Search for the cell housing the specified text and yield its [X, Y] center coordinate. 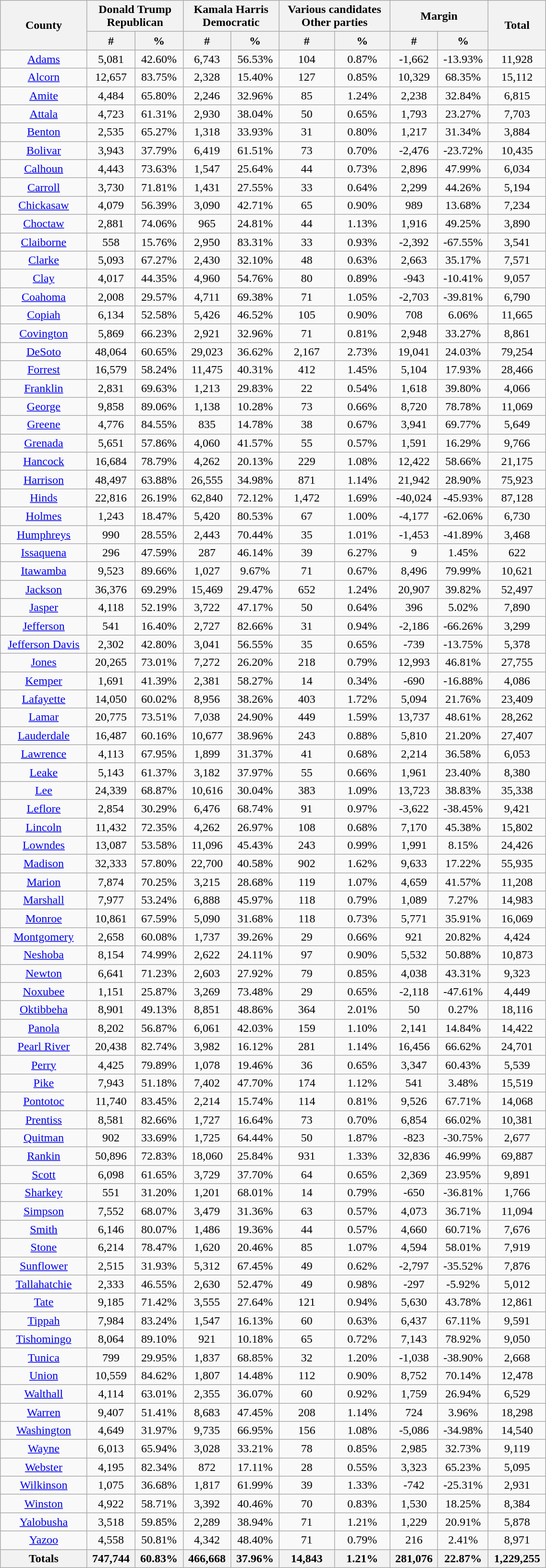
10,329 [414, 77]
74.99% [159, 955]
3.48% [463, 1083]
6,476 [207, 808]
2,369 [414, 1175]
Tate [44, 1302]
1,486 [207, 1229]
5,532 [414, 955]
4,484 [111, 96]
5,869 [111, 333]
-25.31% [463, 1485]
47.45% [255, 1412]
11,069 [517, 406]
1,618 [414, 388]
0.80% [362, 132]
8,720 [414, 406]
-16.88% [463, 681]
40.58% [255, 864]
551 [111, 1193]
3,347 [414, 1065]
3,323 [414, 1467]
4,017 [111, 279]
6,790 [517, 297]
14,983 [517, 900]
1,431 [207, 187]
-2,392 [414, 242]
990 [111, 535]
7,143 [414, 1339]
Choctaw [44, 223]
8,971 [517, 1540]
County [44, 25]
5,093 [111, 260]
1.59% [362, 717]
3,182 [207, 772]
1.87% [362, 1138]
65.80% [159, 96]
Lincoln [44, 827]
1.01% [362, 535]
1.72% [362, 699]
Clay [44, 279]
12,657 [111, 77]
Kamala HarrisDemocratic [231, 16]
7,272 [207, 662]
7,890 [517, 608]
4,922 [111, 1504]
2,985 [414, 1449]
4,114 [111, 1394]
Smith [44, 1229]
-67.55% [463, 242]
1.62% [362, 864]
9,891 [517, 1175]
66.23% [159, 333]
30.29% [159, 808]
Holmes [44, 516]
Attala [44, 114]
208 [306, 1412]
52,497 [517, 589]
Sharkey [44, 1193]
11,432 [111, 827]
5,649 [517, 425]
78.92% [463, 1339]
20,438 [111, 1046]
0.92% [362, 1394]
104 [306, 59]
53.58% [159, 845]
31.93% [159, 1266]
68.74% [255, 808]
23.95% [463, 1175]
1,817 [207, 1485]
Prentiss [44, 1120]
18,060 [207, 1156]
2,535 [111, 132]
2,603 [207, 973]
8,581 [111, 1120]
Benton [44, 132]
8,380 [517, 772]
-1,453 [414, 535]
20.82% [463, 937]
466,668 [207, 1558]
48 [306, 260]
32 [306, 1357]
Lawrence [44, 754]
37.70% [255, 1175]
Greene [44, 425]
60.02% [159, 699]
2,950 [207, 242]
Pike [44, 1083]
-13.75% [463, 644]
47.17% [255, 608]
1,217 [414, 132]
2,831 [111, 388]
5,651 [111, 443]
2,663 [414, 260]
10,621 [517, 571]
2,931 [517, 1485]
9,185 [111, 1302]
33.27% [463, 333]
Jefferson Davis [44, 644]
23,409 [517, 699]
22,816 [111, 498]
84.62% [159, 1375]
11,094 [517, 1211]
Lowndes [44, 845]
3,941 [414, 425]
5.02% [463, 608]
4,723 [111, 114]
12,993 [414, 662]
36.58% [463, 754]
383 [306, 790]
9,633 [414, 864]
75,923 [517, 479]
1.05% [362, 297]
6,214 [111, 1248]
12,861 [517, 1302]
15,802 [517, 827]
84.55% [159, 425]
5,426 [207, 315]
78.47% [159, 1248]
27.92% [255, 973]
1,620 [207, 1248]
835 [207, 425]
Amite [44, 96]
4,195 [111, 1467]
65.94% [159, 1449]
3,729 [207, 1175]
Leake [44, 772]
Quitman [44, 1138]
Totals [44, 1558]
2,668 [517, 1357]
16,684 [111, 461]
14.84% [463, 1028]
6,437 [414, 1321]
48,064 [111, 352]
21.20% [463, 735]
68.01% [255, 1193]
8,901 [111, 1010]
2,881 [111, 223]
5,194 [517, 187]
Grenada [44, 443]
2,443 [207, 535]
83.45% [159, 1101]
30.04% [255, 790]
Monroe [44, 919]
72.83% [159, 1156]
41.39% [159, 681]
63.88% [159, 479]
7,977 [111, 900]
3,299 [517, 626]
747,744 [111, 1558]
42.60% [159, 59]
2.01% [362, 1010]
2,515 [111, 1266]
48.61% [463, 717]
6,888 [207, 900]
10,435 [517, 150]
7,234 [517, 205]
25.87% [159, 992]
43.31% [463, 973]
21,942 [414, 479]
47.99% [463, 169]
2,854 [111, 808]
89.10% [159, 1339]
Harrison [44, 479]
16,579 [111, 370]
2,289 [207, 1522]
Neshoba [44, 955]
68.07% [159, 1211]
Jackson [44, 589]
396 [414, 608]
1.10% [362, 1028]
2,355 [207, 1394]
69,887 [517, 1156]
19.36% [255, 1229]
47.59% [159, 553]
4,066 [517, 388]
281,076 [414, 1558]
8,683 [207, 1412]
37.97% [255, 772]
5,378 [517, 644]
1,691 [111, 681]
119 [306, 882]
-5.92% [463, 1284]
Margin [439, 16]
-690 [414, 681]
1,759 [414, 1394]
6.06% [463, 315]
17.93% [463, 370]
38 [306, 425]
3,982 [207, 1046]
-2,797 [414, 1266]
20,907 [414, 589]
Total [517, 25]
4,711 [207, 297]
0.87% [362, 59]
15,469 [207, 589]
287 [207, 553]
16,069 [517, 919]
3,269 [207, 992]
32,333 [111, 864]
Sunflower [44, 1266]
37.79% [159, 150]
9 [414, 553]
0.62% [362, 1266]
1,807 [207, 1375]
Madison [44, 864]
-36.81% [463, 1193]
51.18% [159, 1083]
364 [306, 1010]
3,392 [207, 1504]
-35.52% [463, 1266]
1.09% [362, 790]
16.13% [255, 1321]
Coahoma [44, 297]
48.40% [255, 1540]
Marion [44, 882]
8,384 [517, 1504]
Jones [44, 662]
60.43% [463, 1065]
66.62% [463, 1046]
7,170 [414, 827]
31.20% [159, 1193]
6,034 [517, 169]
15,112 [517, 77]
61.65% [159, 1175]
3,541 [517, 242]
989 [414, 205]
-38.90% [463, 1357]
28.68% [255, 882]
83.75% [159, 77]
42.80% [159, 644]
58.01% [463, 1248]
23.40% [463, 772]
11,928 [517, 59]
33.93% [255, 132]
58.24% [159, 370]
159 [306, 1028]
71.23% [159, 973]
11,096 [207, 845]
71.42% [159, 1302]
-38.45% [463, 808]
724 [414, 1412]
69.38% [255, 297]
44.26% [463, 187]
4,342 [207, 1540]
1,027 [207, 571]
0.72% [362, 1339]
28.55% [159, 535]
63.01% [159, 1394]
6,013 [111, 1449]
Wilkinson [44, 1485]
Carroll [44, 187]
Newton [44, 973]
1,961 [414, 772]
39.82% [463, 589]
Rankin [44, 1156]
3,730 [111, 187]
6,419 [207, 150]
33.21% [255, 1449]
9,407 [111, 1412]
48.86% [255, 1010]
20.13% [255, 461]
2,328 [207, 77]
14,540 [517, 1431]
2,008 [111, 297]
36.62% [255, 352]
48,497 [111, 479]
1,213 [207, 388]
1,916 [414, 223]
24.03% [463, 352]
55,935 [517, 864]
2.73% [362, 352]
80 [306, 279]
49.13% [159, 1010]
10.28% [255, 406]
1,725 [207, 1138]
61.99% [255, 1485]
26.94% [463, 1394]
8,851 [207, 1010]
2,238 [414, 96]
79.99% [463, 571]
1,737 [207, 937]
-47.61% [463, 992]
9,858 [111, 406]
2.41% [463, 1540]
57.86% [159, 443]
Scott [44, 1175]
32,836 [414, 1156]
5,312 [207, 1266]
70.14% [463, 1375]
0.83% [362, 1504]
40.46% [255, 1504]
91 [306, 808]
8,154 [111, 955]
4,649 [111, 1431]
31.37% [255, 754]
27,755 [517, 662]
7,943 [111, 1083]
2,630 [207, 1284]
-41.89% [463, 535]
9,735 [207, 1431]
6,529 [517, 1394]
-62.06% [463, 516]
3,890 [517, 223]
18,298 [517, 1412]
7,676 [517, 1229]
449 [306, 717]
Donald TrumpRepublican [135, 16]
61.51% [255, 150]
14.48% [255, 1375]
6,061 [207, 1028]
Walthall [44, 1394]
3.96% [463, 1412]
5,810 [414, 735]
38.96% [255, 735]
16.29% [463, 443]
7,984 [111, 1321]
622 [517, 553]
52.47% [255, 1284]
403 [306, 699]
24,339 [111, 790]
Jefferson [44, 626]
23.27% [463, 114]
87,128 [517, 498]
4,113 [111, 754]
0.97% [362, 808]
7,402 [207, 1083]
8,202 [111, 1028]
Perry [44, 1065]
61.37% [159, 772]
216 [414, 1540]
9,323 [517, 973]
1,991 [414, 845]
Panola [44, 1028]
46.52% [255, 315]
Lauderdale [44, 735]
31.97% [159, 1431]
67.71% [463, 1101]
6,815 [517, 96]
-40,024 [414, 498]
Webster [44, 1467]
57.80% [159, 864]
2,930 [207, 114]
5,090 [207, 919]
72.12% [255, 498]
799 [111, 1357]
Various candidatesOther parties [334, 16]
67.95% [159, 754]
50,896 [111, 1156]
-2,118 [414, 992]
11,740 [111, 1101]
28,262 [517, 717]
5,081 [111, 59]
3,479 [207, 1211]
Lamar [44, 717]
121 [306, 1302]
1,530 [414, 1504]
1,075 [111, 1485]
52.19% [159, 608]
Forrest [44, 370]
0.55% [362, 1467]
5,878 [517, 1522]
67.45% [255, 1266]
31.68% [255, 919]
36,376 [111, 589]
4,660 [414, 1229]
-1,038 [414, 1357]
83.31% [255, 242]
28,466 [517, 370]
14.78% [255, 425]
36.07% [255, 1394]
67.27% [159, 260]
9,421 [517, 808]
0.88% [362, 735]
-45.93% [463, 498]
27,407 [517, 735]
16.12% [255, 1046]
16,487 [111, 735]
-23.72% [463, 150]
Alcorn [44, 77]
68.85% [255, 1357]
0.98% [362, 1284]
5,012 [517, 1284]
1,229,255 [517, 1558]
0.54% [362, 388]
1,727 [207, 1120]
3,518 [111, 1522]
58.66% [463, 461]
38.94% [255, 1522]
68.35% [463, 77]
6,134 [111, 315]
56.55% [255, 644]
60.08% [159, 937]
14,068 [517, 1101]
9,526 [414, 1101]
-5,086 [414, 1431]
38.04% [255, 114]
65.23% [463, 1467]
0.93% [362, 242]
3,943 [111, 150]
Issaquena [44, 553]
27.55% [255, 187]
78 [306, 1449]
62,840 [207, 498]
45.43% [255, 845]
108 [306, 827]
0.34% [362, 681]
42.03% [255, 1028]
70.25% [159, 882]
36.68% [159, 1485]
68.87% [159, 790]
1,793 [414, 114]
3,028 [207, 1449]
4,425 [111, 1065]
35,338 [517, 790]
112 [306, 1375]
60.83% [159, 1558]
7,571 [517, 260]
872 [207, 1467]
Lafayette [44, 699]
64 [306, 1175]
156 [306, 1431]
10.18% [255, 1339]
2,333 [111, 1284]
46.81% [463, 662]
871 [306, 479]
58.71% [159, 1504]
Noxubee [44, 992]
73.51% [159, 717]
10,677 [207, 735]
38.26% [255, 699]
4,079 [111, 205]
965 [207, 223]
10,559 [111, 1375]
1,899 [207, 754]
26.20% [255, 662]
60.71% [463, 1229]
56.39% [159, 205]
50.81% [159, 1540]
4,086 [517, 681]
174 [306, 1083]
73.01% [159, 662]
-943 [414, 279]
1,837 [207, 1357]
7,038 [207, 717]
69.29% [159, 589]
54.76% [255, 279]
16,456 [414, 1046]
5,771 [414, 919]
65.27% [159, 132]
-2,186 [414, 626]
36.71% [463, 1211]
19,041 [414, 352]
Hancock [44, 461]
9,050 [517, 1339]
31.36% [255, 1211]
9,766 [517, 443]
Jasper [44, 608]
29.83% [255, 388]
13.68% [463, 205]
71.81% [159, 187]
Simpson [44, 1211]
5,630 [414, 1302]
14,422 [517, 1028]
-739 [414, 644]
24.81% [255, 223]
18.25% [463, 1504]
Warren [44, 1412]
3,722 [207, 608]
6,743 [207, 59]
5,143 [111, 772]
3,884 [517, 132]
14,050 [111, 699]
50.88% [463, 955]
15.76% [159, 242]
2,727 [207, 626]
64.44% [255, 1138]
69.77% [463, 425]
10,616 [207, 790]
-39.81% [463, 297]
22.87% [463, 1558]
7,552 [111, 1211]
79,254 [517, 352]
46.14% [255, 553]
1,591 [414, 443]
52.58% [159, 315]
74.06% [159, 223]
Hinds [44, 498]
2,658 [111, 937]
39.26% [255, 937]
6,146 [111, 1229]
2,167 [306, 352]
78.79% [159, 461]
59.85% [159, 1522]
2,896 [414, 169]
31.34% [463, 132]
20.46% [255, 1248]
2,381 [207, 681]
Oktibbeha [44, 1010]
79.89% [159, 1065]
-3,622 [414, 808]
32.84% [463, 96]
Yalobusha [44, 1522]
1,229 [414, 1522]
3,555 [207, 1302]
43.78% [463, 1302]
41 [306, 754]
Covington [44, 333]
652 [306, 589]
89.06% [159, 406]
1,078 [207, 1065]
15,519 [517, 1083]
2,302 [111, 644]
17.11% [255, 1467]
27.64% [255, 1302]
70.44% [255, 535]
-4,177 [414, 516]
Wayne [44, 1449]
Tishomingo [44, 1339]
9,523 [111, 571]
10,381 [517, 1120]
72.35% [159, 827]
5,094 [414, 699]
24.90% [255, 717]
36 [306, 1065]
218 [306, 662]
-2,476 [414, 150]
412 [306, 370]
19.46% [255, 1065]
6,641 [111, 973]
67.59% [159, 919]
4,659 [414, 882]
29.57% [159, 297]
Clarke [44, 260]
83.24% [159, 1321]
46.99% [463, 1156]
24,426 [517, 845]
67 [306, 516]
32.73% [463, 1449]
66.95% [255, 1431]
Yazoo [44, 1540]
8,956 [207, 699]
20.91% [463, 1522]
3,090 [207, 205]
33.69% [159, 1138]
-10.41% [463, 279]
7,919 [517, 1248]
2,921 [207, 333]
8,496 [414, 571]
5,104 [414, 370]
29.95% [159, 1357]
-650 [414, 1193]
4,443 [111, 169]
1,766 [517, 1193]
7,874 [111, 882]
63 [306, 1211]
Union [44, 1375]
1.12% [362, 1083]
1,089 [414, 900]
38.83% [463, 790]
Adams [44, 59]
4,424 [517, 937]
Calhoun [44, 169]
4,558 [111, 1540]
45.97% [255, 900]
1,318 [207, 132]
Claiborne [44, 242]
66.02% [463, 1120]
Copiah [44, 315]
29,023 [207, 352]
47.70% [255, 1083]
5,539 [517, 1065]
39.80% [463, 388]
35.17% [463, 260]
73.63% [159, 169]
1.00% [362, 516]
1,243 [111, 516]
12,422 [414, 461]
Marshall [44, 900]
1,151 [111, 992]
Franklin [44, 388]
Humphreys [44, 535]
37.96% [255, 1558]
10,873 [517, 955]
5,420 [207, 516]
1.20% [362, 1357]
28.90% [463, 479]
6,730 [517, 516]
11,665 [517, 315]
7.27% [463, 900]
-13.93% [463, 59]
20,265 [111, 662]
6,854 [414, 1120]
George [44, 406]
Tunica [44, 1357]
49.25% [463, 223]
79 [306, 973]
32.10% [255, 260]
-1,662 [414, 59]
9.67% [255, 571]
78.78% [463, 406]
Leflore [44, 808]
-2,703 [414, 297]
35.91% [463, 919]
-30.75% [463, 1138]
Kemper [44, 681]
60.16% [159, 735]
56.87% [159, 1028]
40.31% [255, 370]
127 [306, 77]
0.27% [463, 1010]
25.64% [255, 169]
13,087 [111, 845]
Pearl River [44, 1046]
11,475 [207, 370]
67.11% [463, 1321]
21,175 [517, 461]
69.63% [159, 388]
15.40% [255, 77]
-823 [414, 1138]
4,449 [517, 992]
51.41% [159, 1412]
4,073 [414, 1211]
44.35% [159, 279]
42.71% [255, 205]
-66.26% [463, 626]
46.55% [159, 1284]
97 [306, 955]
4,776 [111, 425]
24,701 [517, 1046]
-34.98% [463, 1431]
2,948 [414, 333]
82.74% [159, 1046]
Washington [44, 1431]
82.34% [159, 1467]
22,700 [207, 864]
16.64% [255, 1120]
3,041 [207, 644]
-297 [414, 1284]
Lee [44, 790]
4,594 [414, 1248]
53.24% [159, 900]
11,208 [517, 882]
2,141 [414, 1028]
16.40% [159, 626]
61.31% [159, 114]
73.48% [255, 992]
0.89% [362, 279]
4,118 [111, 608]
2,622 [207, 955]
3,468 [517, 535]
Chickasaw [44, 205]
3,215 [207, 882]
281 [306, 1046]
1,201 [207, 1193]
Tallahatchie [44, 1284]
Bolivar [44, 150]
26.97% [255, 827]
22 [306, 388]
26.19% [159, 498]
89.66% [159, 571]
931 [306, 1156]
5,095 [517, 1467]
2,430 [207, 260]
4,038 [414, 973]
13,737 [414, 717]
58.27% [255, 681]
10,861 [111, 919]
17.22% [463, 864]
DeSoto [44, 352]
1.69% [362, 498]
25.84% [255, 1156]
28 [306, 1467]
18,116 [517, 1010]
2,299 [414, 187]
9,057 [517, 279]
2,677 [517, 1138]
708 [414, 315]
14,843 [306, 1558]
-742 [414, 1485]
1,138 [207, 406]
7,876 [517, 1266]
1,472 [306, 498]
9,119 [517, 1449]
56.53% [255, 59]
105 [306, 315]
Stone [44, 1248]
Itawamba [44, 571]
34.98% [255, 479]
229 [306, 461]
12,478 [517, 1375]
1.13% [362, 223]
6,098 [111, 1175]
Montgomery [44, 937]
558 [111, 242]
80.07% [159, 1229]
Pontotoc [44, 1101]
21.76% [463, 699]
8,861 [517, 333]
9,591 [517, 1321]
4,060 [207, 443]
8,064 [111, 1339]
26,555 [207, 479]
29.47% [255, 589]
6,053 [517, 754]
70 [306, 1504]
80.53% [255, 516]
7,703 [517, 114]
0.99% [362, 845]
Tippah [44, 1321]
296 [111, 553]
114 [306, 1101]
8.15% [463, 845]
Winston [44, 1504]
18.47% [159, 516]
20,775 [111, 717]
8,752 [414, 1375]
2,246 [207, 96]
45.38% [463, 827]
13,723 [414, 790]
6.27% [362, 553]
15.74% [255, 1101]
60.65% [159, 352]
4,960 [207, 279]
24.11% [255, 955]
